Determine the (X, Y) coordinate at the center of the cell enclosing the given text.  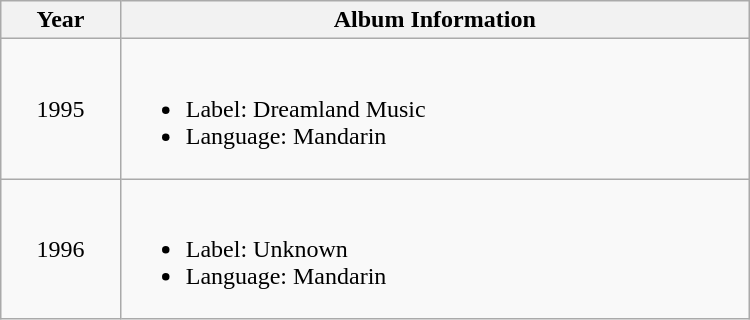
Year (60, 20)
1995 (60, 109)
1996 (60, 249)
Album Information (434, 20)
Label: UnknownLanguage: Mandarin (434, 249)
Label: Dreamland MusicLanguage: Mandarin (434, 109)
